Scan for the cell matching the given text and deliver its [X, Y] coordinate at center. 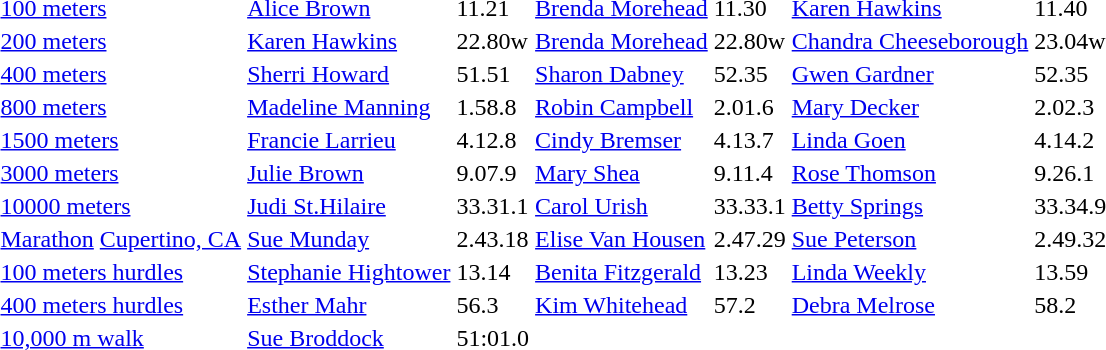
Esther Mahr [349, 305]
2.01.6 [750, 107]
Kim Whitehead [622, 305]
13.14 [493, 272]
Debra Melrose [910, 305]
Benita Fitzgerald [622, 272]
Gwen Gardner [910, 74]
4.12.8 [493, 140]
Karen Hawkins [349, 41]
Judi St.Hilaire [349, 206]
1.58.8 [493, 107]
Francie Larrieu [349, 140]
33.31.1 [493, 206]
Chandra Cheeseborough [910, 41]
56.3 [493, 305]
Mary Shea [622, 173]
52.35 [750, 74]
Sherri Howard [349, 74]
9.07.9 [493, 173]
Sue Peterson [910, 239]
9.11.4 [750, 173]
Mary Decker [910, 107]
2.43.18 [493, 239]
Stephanie Hightower [349, 272]
Cindy Bremser [622, 140]
Sue Munday [349, 239]
13.23 [750, 272]
Betty Springs [910, 206]
Julie Brown [349, 173]
33.33.1 [750, 206]
Sharon Dabney [622, 74]
Madeline Manning [349, 107]
2.47.29 [750, 239]
Robin Campbell [622, 107]
Brenda Morehead [622, 41]
Carol Urish [622, 206]
Linda Weekly [910, 272]
Rose Thomson [910, 173]
51.51 [493, 74]
57.2 [750, 305]
4.13.7 [750, 140]
Linda Goen [910, 140]
Elise Van Housen [622, 239]
